Identify which cell holds the provided text, then report its (x, y) central coordinate. 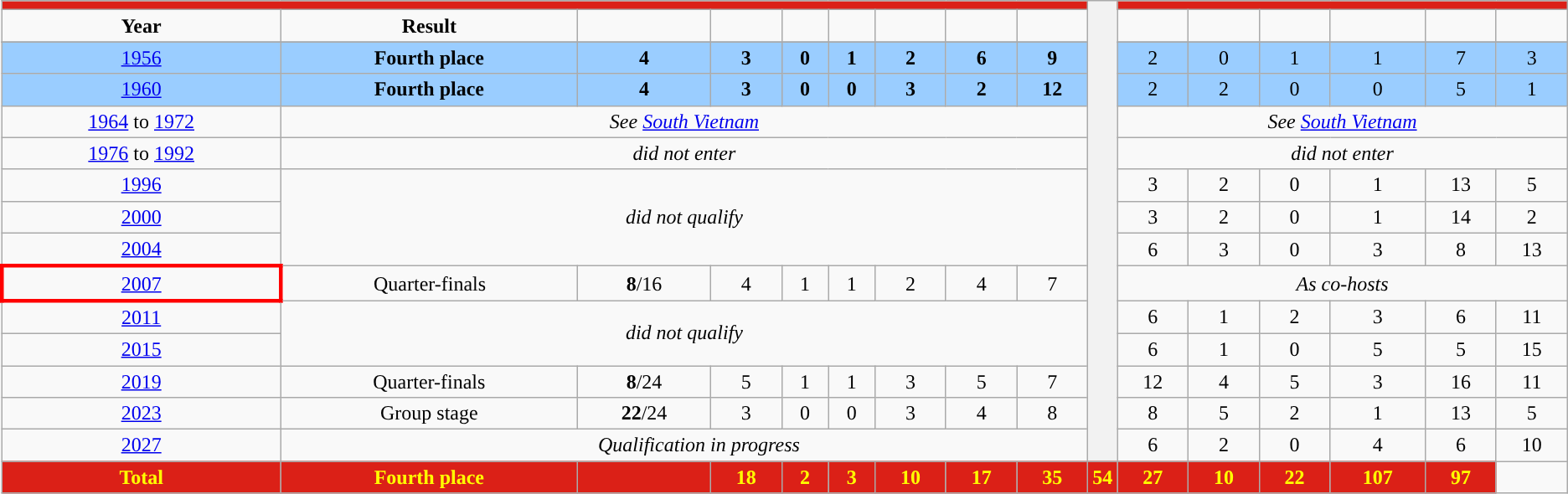
54 (1102, 477)
1996 (141, 185)
Qualification in progress (699, 445)
9 (1052, 58)
97 (1461, 477)
Result (429, 26)
15 (1531, 349)
Year (141, 26)
2019 (141, 381)
18 (745, 477)
1964 to 1972 (141, 121)
2004 (141, 250)
17 (982, 477)
1960 (141, 90)
2007 (141, 283)
2000 (141, 217)
14 (1461, 217)
8/16 (645, 283)
2011 (141, 317)
27 (1153, 477)
2023 (141, 414)
22/24 (645, 414)
As co-hosts (1342, 283)
2027 (141, 445)
Group stage (429, 414)
107 (1378, 477)
16 (1461, 381)
Total (141, 477)
1956 (141, 58)
22 (1295, 477)
1976 to 1992 (141, 153)
8/24 (645, 381)
35 (1052, 477)
2015 (141, 349)
